Search for the cell housing the specified text and yield its [x, y] center coordinate. 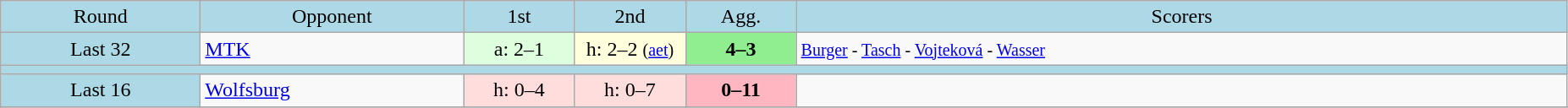
Last 16 [101, 90]
h: 0–4 [520, 90]
4–3 [741, 49]
Round [101, 17]
0–11 [741, 90]
Opponent [332, 17]
h: 0–7 [630, 90]
MTK [332, 49]
Wolfsburg [332, 90]
Burger - Tasch - Vojteková - Wasser [1181, 49]
Agg. [741, 17]
Last 32 [101, 49]
Scorers [1181, 17]
h: 2–2 (aet) [630, 49]
2nd [630, 17]
a: 2–1 [520, 49]
1st [520, 17]
